Scan for the cell matching the given text and deliver its [x, y] coordinate at center. 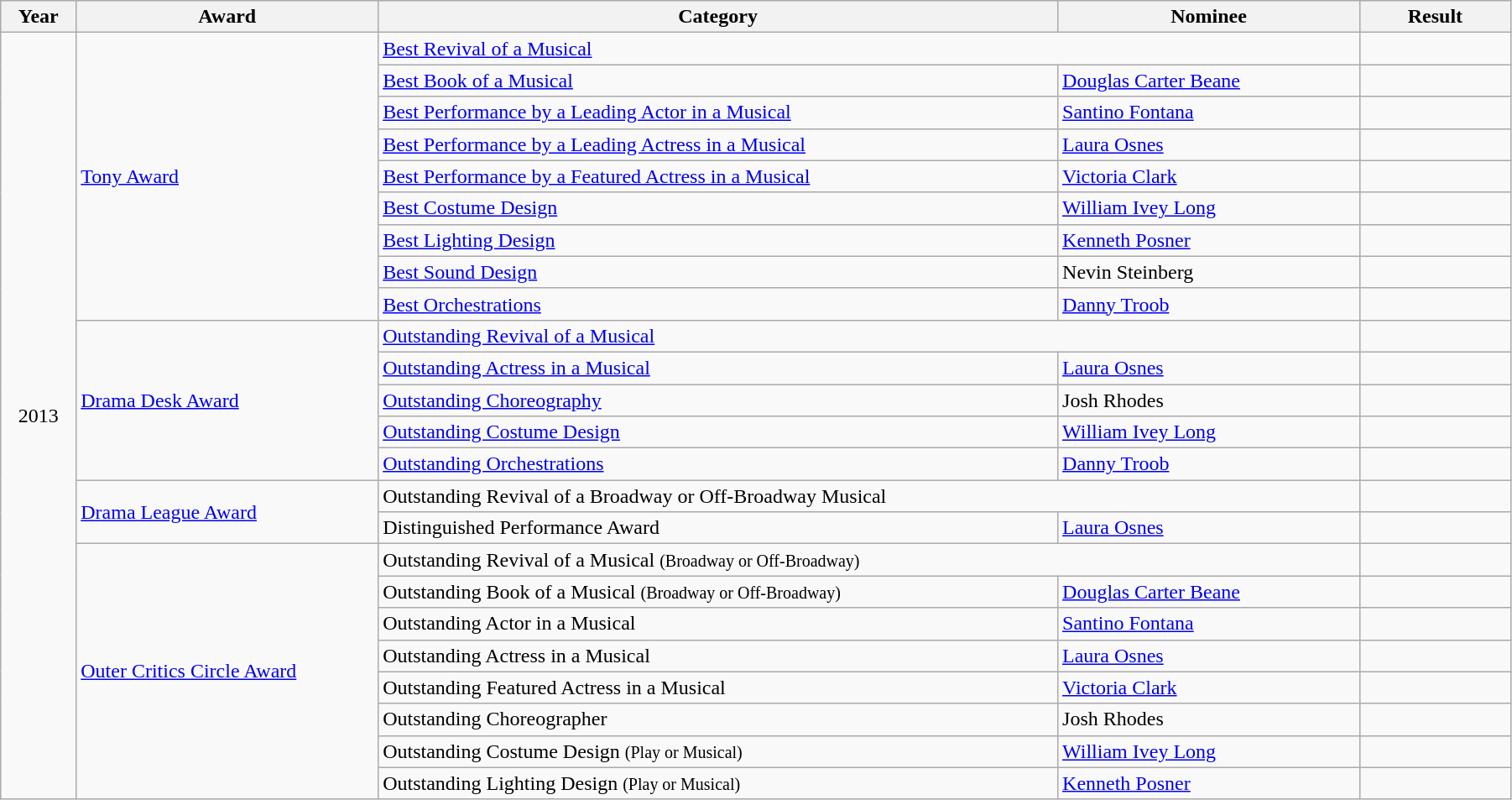
Best Lighting Design [718, 240]
Year [39, 17]
Outstanding Book of a Musical (Broadway or Off-Broadway) [718, 592]
Nevin Steinberg [1209, 272]
Award [227, 17]
Outstanding Revival of a Broadway or Off-Broadway Musical [869, 496]
Outstanding Featured Actress in a Musical [718, 688]
Outstanding Actor in a Musical [718, 624]
Drama Desk Award [227, 400]
Category [718, 17]
Outer Critics Circle Award [227, 672]
Outstanding Lighting Design (Play or Musical) [718, 783]
Nominee [1209, 17]
Best Performance by a Leading Actor in a Musical [718, 112]
Outstanding Costume Design [718, 432]
Outstanding Choreographer [718, 719]
Best Book of a Musical [718, 81]
Best Orchestrations [718, 304]
Best Sound Design [718, 272]
Outstanding Revival of a Musical [869, 336]
Outstanding Revival of a Musical (Broadway or Off-Broadway) [869, 560]
Outstanding Choreography [718, 400]
Tony Award [227, 176]
Best Performance by a Leading Actress in a Musical [718, 144]
Distinguished Performance Award [718, 528]
Outstanding Orchestrations [718, 464]
2013 [39, 416]
Result [1435, 17]
Drama League Award [227, 512]
Best Revival of a Musical [869, 49]
Best Performance by a Featured Actress in a Musical [718, 176]
Outstanding Costume Design (Play or Musical) [718, 751]
Best Costume Design [718, 208]
